Identify which cell holds the provided text, then report its (X, Y) central coordinate. 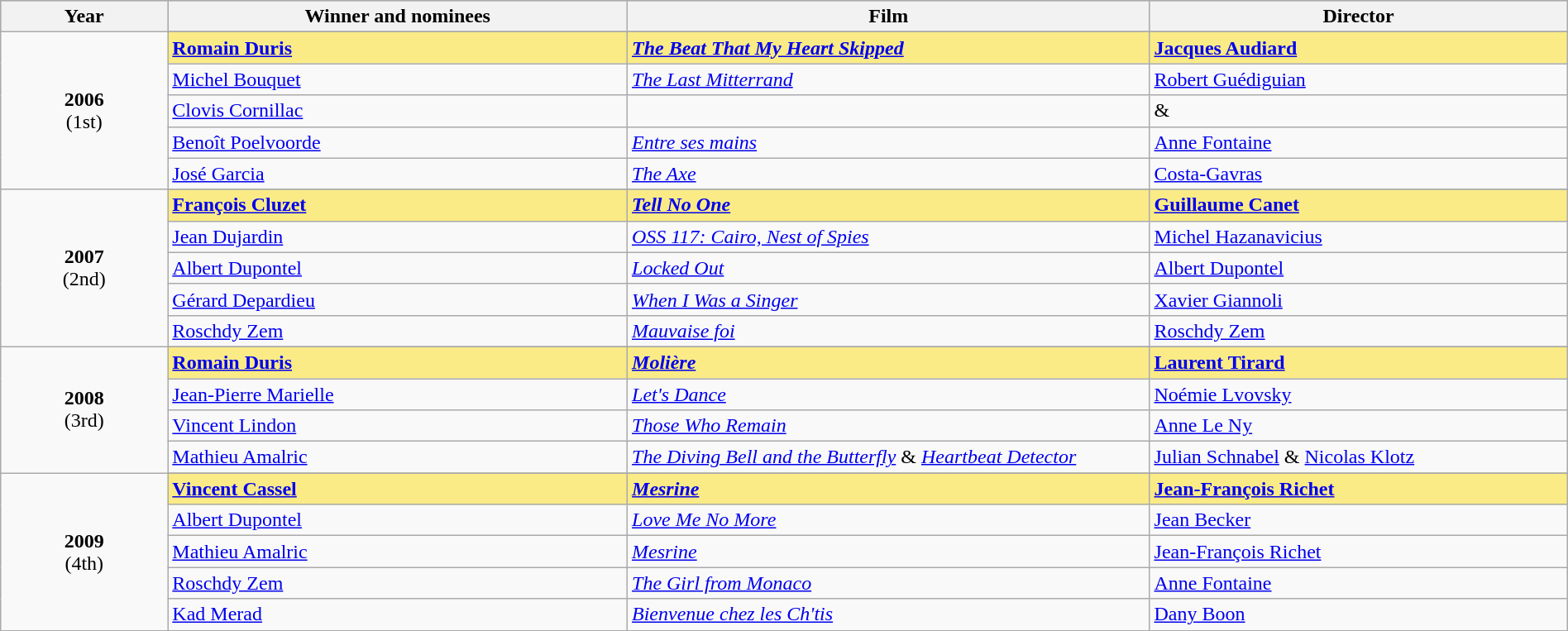
Michel Hazanavicius (1358, 237)
The Beat That My Heart Skipped (889, 48)
Director (1358, 17)
Jacques Audiard (1358, 48)
Xavier Giannoli (1358, 299)
Jean-Pierre Marielle (398, 394)
2006(1st) (84, 111)
Anne Le Ny (1358, 426)
Guillaume Canet (1358, 205)
Noémie Lvovsky (1358, 394)
Let's Dance (889, 394)
Film (889, 17)
Gérard Depardieu (398, 299)
Year (84, 17)
Bienvenue chez les Ch'tis (889, 614)
Entre ses mains (889, 142)
Benoît Poelvoorde (398, 142)
Jean Becker (1358, 520)
Clovis Cornillac (398, 111)
Those Who Remain (889, 426)
When I Was a Singer (889, 299)
Molière (889, 362)
& (1358, 111)
Tell No One (889, 205)
José Garcia (398, 174)
Dany Boon (1358, 614)
Vincent Lindon (398, 426)
The Last Mitterrand (889, 79)
Julian Schnabel & Nicolas Klotz (1358, 457)
Jean Dujardin (398, 237)
Mauvaise foi (889, 331)
Costa-Gavras (1358, 174)
2008(3rd) (84, 409)
Locked Out (889, 268)
Vincent Cassel (398, 489)
Laurent Tirard (1358, 362)
Robert Guédiguian (1358, 79)
Love Me No More (889, 520)
Kad Merad (398, 614)
Michel Bouquet (398, 79)
The Diving Bell and the Butterfly & Heartbeat Detector (889, 457)
2009(4th) (84, 552)
OSS 117: Cairo, Nest of Spies (889, 237)
The Axe (889, 174)
The Girl from Monaco (889, 583)
2007(2nd) (84, 268)
Winner and nominees (398, 17)
François Cluzet (398, 205)
